Provide the [X, Y] coordinate of the cell's center where the given text is located.  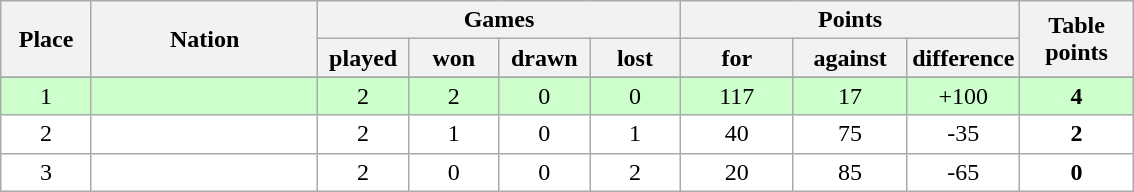
drawn [544, 58]
+100 [964, 96]
-65 [964, 172]
Points [850, 20]
for [736, 58]
117 [736, 96]
75 [850, 134]
4 [1076, 96]
-35 [964, 134]
difference [964, 58]
85 [850, 172]
Games [499, 20]
Tablepoints [1076, 39]
against [850, 58]
played [364, 58]
20 [736, 172]
won [454, 58]
Nation [204, 39]
lost [636, 58]
Place [46, 39]
17 [850, 96]
3 [46, 172]
40 [736, 134]
